Determine the [x, y] coordinate at the center of the cell enclosing the given text.  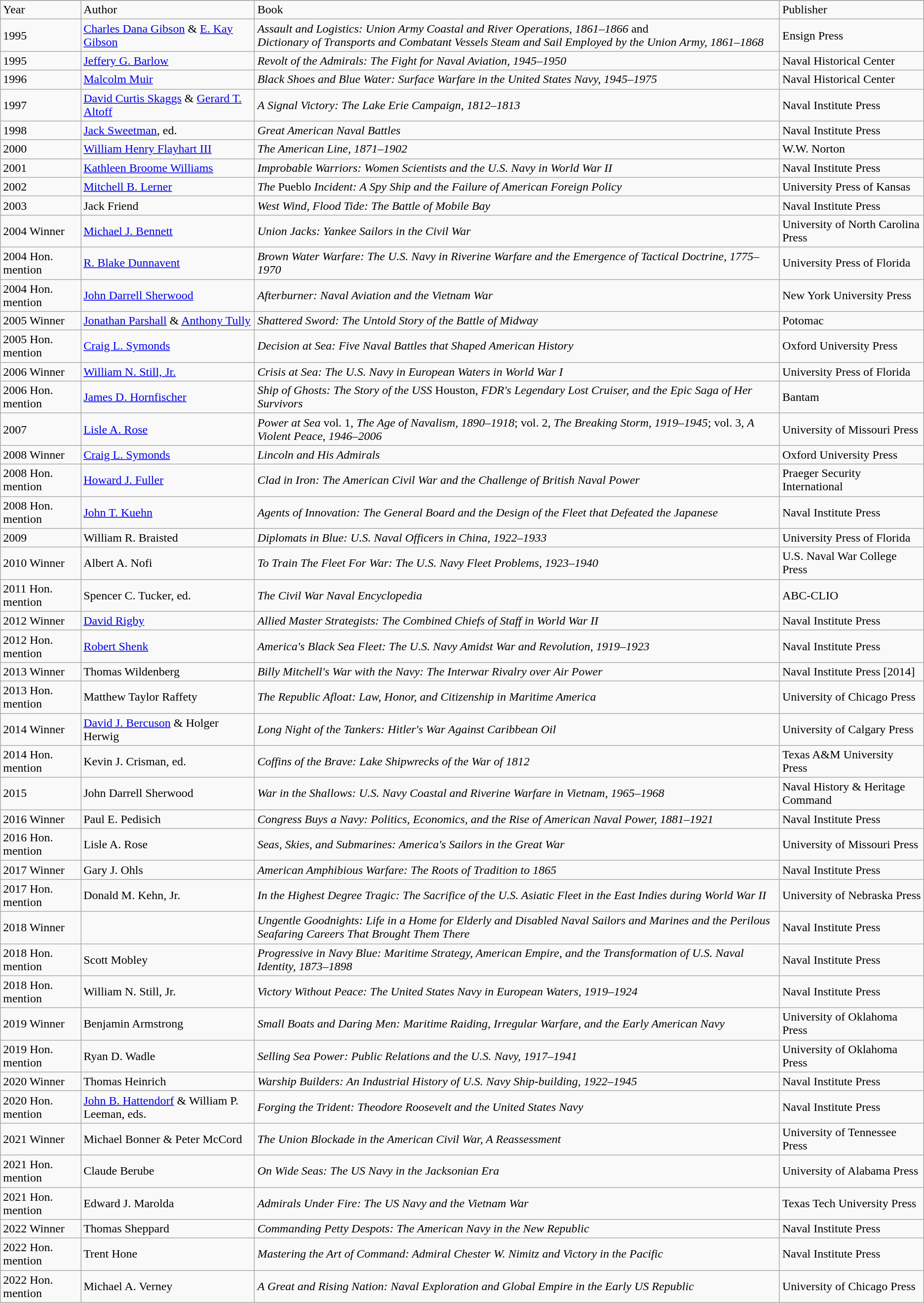
Allied Master Strategists: The Combined Chiefs of Staff in World War II [517, 621]
Decision at Sea: Five Naval Battles that Shaped American History [517, 347]
Clad in Iron: The American Civil War and the Challenge of British Naval Power [517, 480]
2000 [40, 149]
Lincoln and His Admirals [517, 455]
2003 [40, 205]
2007 [40, 430]
Jonathan Parshall & Anthony Tully [168, 321]
Kathleen Broome Williams [168, 168]
2005 Hon. mention [40, 347]
1996 [40, 79]
John B. Hattendorf & William P. Leeman, eds. [168, 1107]
2021 Winner [40, 1139]
Improbable Warriors: Women Scientists and the U.S. Navy in World War II [517, 168]
2018 Winner [40, 927]
Jack Sweetman, ed. [168, 130]
William Henry Flayhart III [168, 149]
The Civil War Naval Encyclopedia [517, 595]
2010 Winner [40, 563]
A Great and Rising Nation: Naval Exploration and Global Empire in the Early US Republic [517, 1287]
Crisis at Sea: The U.S. Navy in European Waters in World War I [517, 372]
A Signal Victory: The Lake Erie Campaign, 1812–1813 [517, 105]
The Pueblo Incident: A Spy Ship and the Failure of American Foreign Policy [517, 187]
West Wind, Flood Tide: The Battle of Mobile Bay [517, 205]
William R. Braisted [168, 538]
To Train The Fleet For War: The U.S. Navy Fleet Problems, 1923–1940 [517, 563]
Paul E. Pedisich [168, 819]
James D. Hornfischer [168, 397]
Jack Friend [168, 205]
Jeffery G. Barlow [168, 61]
University of Calgary Press [851, 729]
Benjamin Armstrong [168, 1024]
Edward J. Marolda [168, 1203]
New York University Press [851, 295]
Malcolm Muir [168, 79]
Shattered Sword: The Untold Story of the Battle of Midway [517, 321]
2004 Winner [40, 231]
1998 [40, 130]
Congress Buys a Navy: Politics, Economics, and the Rise of American Naval Power, 1881–1921 [517, 819]
Progressive in Navy Blue: Maritime Strategy, American Empire, and the Transformation of U.S. Naval Identity, 1873–1898 [517, 960]
The Union Blockade in the American Civil War, A Reassessment [517, 1139]
David Curtis Skaggs & Gerard T. Altoff [168, 105]
Mitchell B. Lerner [168, 187]
2008 Winner [40, 455]
Robert Shenk [168, 646]
Forging the Trident: Theodore Roosevelt and the United States Navy [517, 1107]
2013 Hon. mention [40, 697]
Texas A&M University Press [851, 761]
2012 Winner [40, 621]
2012 Hon. mention [40, 646]
Naval Institute Press [2014] [851, 671]
2017 Winner [40, 870]
U.S. Naval War College Press [851, 563]
University Press of Kansas [851, 187]
ABC-CLIO [851, 595]
Union Jacks: Yankee Sailors in the Civil War [517, 231]
Howard J. Fuller [168, 480]
2020 Hon. mention [40, 1107]
University of Tennessee Press [851, 1139]
Bantam [851, 397]
Small Boats and Daring Men: Maritime Raiding, Irregular Warfare, and the Early American Navy [517, 1024]
2015 [40, 794]
Book [517, 10]
Warship Builders: An Industrial History of U.S. Navy Ship-building, 1922–1945 [517, 1081]
Trent Hone [168, 1254]
2016 Hon. mention [40, 844]
Gary J. Ohls [168, 870]
R. Blake Dunnavent [168, 263]
Black Shoes and Blue Water: Surface Warfare in the United States Navy, 1945–1975 [517, 79]
Diplomats in Blue: U.S. Naval Officers in China, 1922–1933 [517, 538]
Afterburner: Naval Aviation and the Vietnam War [517, 295]
University of Nebraska Press [851, 896]
Admirals Under Fire: The US Navy and the Vietnam War [517, 1203]
1997 [40, 105]
2006 Hon. mention [40, 397]
Claude Berube [168, 1171]
2002 [40, 187]
The Republic Afloat: Law, Honor, and Citizenship in Maritime America [517, 697]
2017 Hon. mention [40, 896]
2019 Hon. mention [40, 1056]
Spencer C. Tucker, ed. [168, 595]
Publisher [851, 10]
2022 Winner [40, 1229]
Coffins of the Brave: Lake Shipwrecks of the War of 1812 [517, 761]
Matthew Taylor Raffety [168, 697]
2009 [40, 538]
America's Black Sea Fleet: The U.S. Navy Amidst War and Revolution, 1919–1923 [517, 646]
On Wide Seas: The US Navy in the Jacksonian Era [517, 1171]
Thomas Heinrich [168, 1081]
Mastering the Art of Command: Admiral Chester W. Nimitz and Victory in the Pacific [517, 1254]
Charles Dana Gibson & E. Kay Gibson [168, 36]
Ryan D. Wadle [168, 1056]
University of North Carolina Press [851, 231]
2011 Hon. mention [40, 595]
Great American Naval Battles [517, 130]
Michael A. Verney [168, 1287]
Selling Sea Power: Public Relations and the U.S. Navy, 1917–1941 [517, 1056]
Ensign Press [851, 36]
Billy Mitchell's War with the Navy: The Interwar Rivalry over Air Power [517, 671]
Commanding Petty Despots: The American Navy in the New Republic [517, 1229]
2016 Winner [40, 819]
2001 [40, 168]
Michael Bonner & Peter McCord [168, 1139]
Potomac [851, 321]
Thomas Sheppard [168, 1229]
2005 Winner [40, 321]
Brown Water Warfare: The U.S. Navy in Riverine Warfare and the Emergence of Tactical Doctrine, 1775–1970 [517, 263]
The American Line, 1871–1902 [517, 149]
Michael J. Bennett [168, 231]
Author [168, 10]
Albert A. Nofi [168, 563]
Power at Sea vol. 1, The Age of Navalism, 1890–1918; vol. 2, The Breaking Storm, 1919–1945; vol. 3, A Violent Peace, 1946–2006 [517, 430]
2014 Winner [40, 729]
Revolt of the Admirals: The Fight for Naval Aviation, 1945–1950 [517, 61]
Ungentle Goodnights: Life in a Home for Elderly and Disabled Naval Sailors and Marines and the Perilous Seafaring Careers That Brought Them There [517, 927]
2013 Winner [40, 671]
American Amphibious Warfare: The Roots of Tradition to 1865 [517, 870]
Long Night of the Tankers: Hitler's War Against Caribbean Oil [517, 729]
Seas, Skies, and Submarines: America's Sailors in the Great War [517, 844]
Naval History & Heritage Command [851, 794]
Donald M. Kehn, Jr. [168, 896]
David Rigby [168, 621]
2019 Winner [40, 1024]
Ship of Ghosts: The Story of the USS Houston, FDR's Legendary Lost Cruiser, and the Epic Saga of Her Survivors [517, 397]
2020 Winner [40, 1081]
Thomas Wildenberg [168, 671]
Texas Tech University Press [851, 1203]
2014 Hon. mention [40, 761]
W.W. Norton [851, 149]
John T. Kuehn [168, 513]
Victory Without Peace: The United States Navy in European Waters, 1919–1924 [517, 991]
Agents of Innovation: The General Board and the Design of the Fleet that Defeated the Japanese [517, 513]
David J. Bercuson & Holger Herwig [168, 729]
University of Alabama Press [851, 1171]
In the Highest Degree Tragic: The Sacrifice of the U.S. Asiatic Fleet in the East Indies during World War II [517, 896]
Praeger Security International [851, 480]
Kevin J. Crisman, ed. [168, 761]
Scott Mobley [168, 960]
War in the Shallows: U.S. Navy Coastal and Riverine Warfare in Vietnam, 1965–1968 [517, 794]
2006 Winner [40, 372]
Year [40, 10]
